Provide the (X, Y) coordinate of the cell's center where the given text is located.  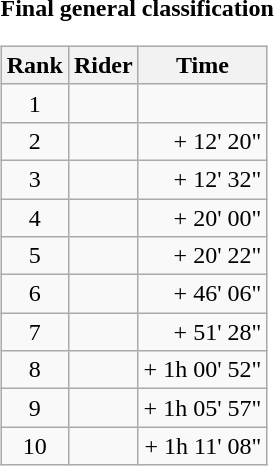
8 (34, 370)
4 (34, 217)
10 (34, 446)
+ 46' 06" (202, 294)
+ 20' 22" (202, 256)
+ 12' 20" (202, 141)
+ 1h 05' 57" (202, 408)
2 (34, 141)
3 (34, 179)
Time (202, 65)
Rider (103, 65)
+ 51' 28" (202, 332)
1 (34, 103)
+ 12' 32" (202, 179)
+ 1h 11' 08" (202, 446)
+ 20' 00" (202, 217)
5 (34, 256)
7 (34, 332)
+ 1h 00' 52" (202, 370)
9 (34, 408)
6 (34, 294)
Rank (34, 65)
